Output the [X, Y] coordinate of the center of the cell containing the given text.  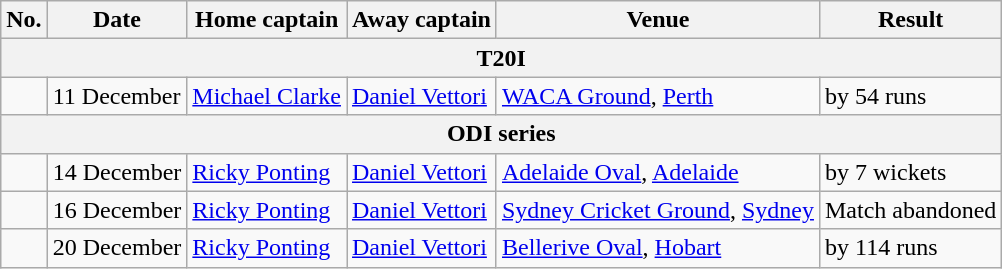
by 54 runs [910, 96]
T20I [502, 58]
ODI series [502, 134]
Bellerive Oval, Hobart [658, 248]
Adelaide Oval, Adelaide [658, 172]
Date [117, 20]
Match abandoned [910, 210]
Result [910, 20]
WACA Ground, Perth [658, 96]
14 December [117, 172]
No. [24, 20]
Home captain [267, 20]
16 December [117, 210]
11 December [117, 96]
Michael Clarke [267, 96]
by 114 runs [910, 248]
Venue [658, 20]
Sydney Cricket Ground, Sydney [658, 210]
by 7 wickets [910, 172]
20 December [117, 248]
Away captain [421, 20]
